Detect which cell encompasses the target text, then output its (x, y) center coordinate. 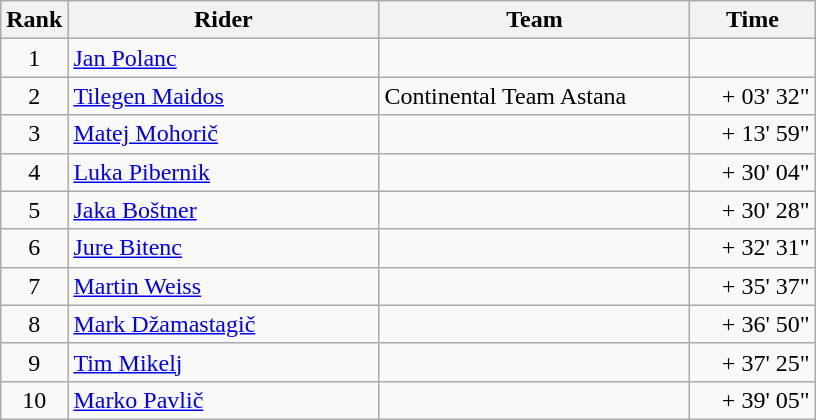
Time (752, 20)
Tim Mikelj (224, 362)
Jure Bitenc (224, 248)
Continental Team Astana (534, 96)
+ 32' 31" (752, 248)
7 (34, 286)
5 (34, 210)
+ 30' 28" (752, 210)
Luka Pibernik (224, 172)
Rank (34, 20)
10 (34, 400)
Rider (224, 20)
Marko Pavlič (224, 400)
+ 03' 32" (752, 96)
Martin Weiss (224, 286)
+ 35' 37" (752, 286)
3 (34, 134)
+ 36' 50" (752, 324)
2 (34, 96)
+ 37' 25" (752, 362)
1 (34, 58)
8 (34, 324)
Tilegen Maidos (224, 96)
+ 30' 04" (752, 172)
Mark Džamastagič (224, 324)
6 (34, 248)
+ 13' 59" (752, 134)
9 (34, 362)
+ 39' 05" (752, 400)
Matej Mohorič (224, 134)
4 (34, 172)
Jaka Boštner (224, 210)
Team (534, 20)
Jan Polanc (224, 58)
